Output the [X, Y] coordinate of the center of the cell containing the given text.  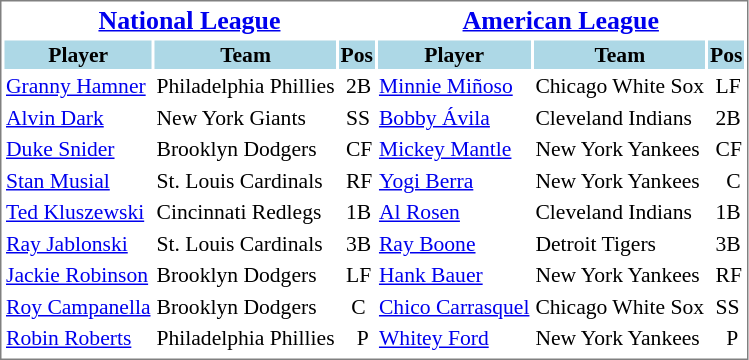
Ray Jablonski [78, 244]
American League [560, 20]
Bobby Ávila [454, 118]
Jackie Robinson [78, 275]
Hank Bauer [454, 275]
Alvin Dark [78, 118]
Detroit Tigers [620, 244]
Whitey Ford [454, 338]
Minnie Miñoso [454, 86]
Ted Kluszewski [78, 212]
National League [189, 20]
Chico Carrasquel [454, 306]
Stan Musial [78, 180]
Duke Snider [78, 149]
Ray Boone [454, 244]
Cincinnati Redlegs [246, 212]
Yogi Berra [454, 180]
Roy Campanella [78, 306]
Al Rosen [454, 212]
Mickey Mantle [454, 149]
Granny Hamner [78, 86]
Robin Roberts [78, 338]
New York Giants [246, 118]
